Locate the cell with the specified text and output its (X, Y) center coordinate. 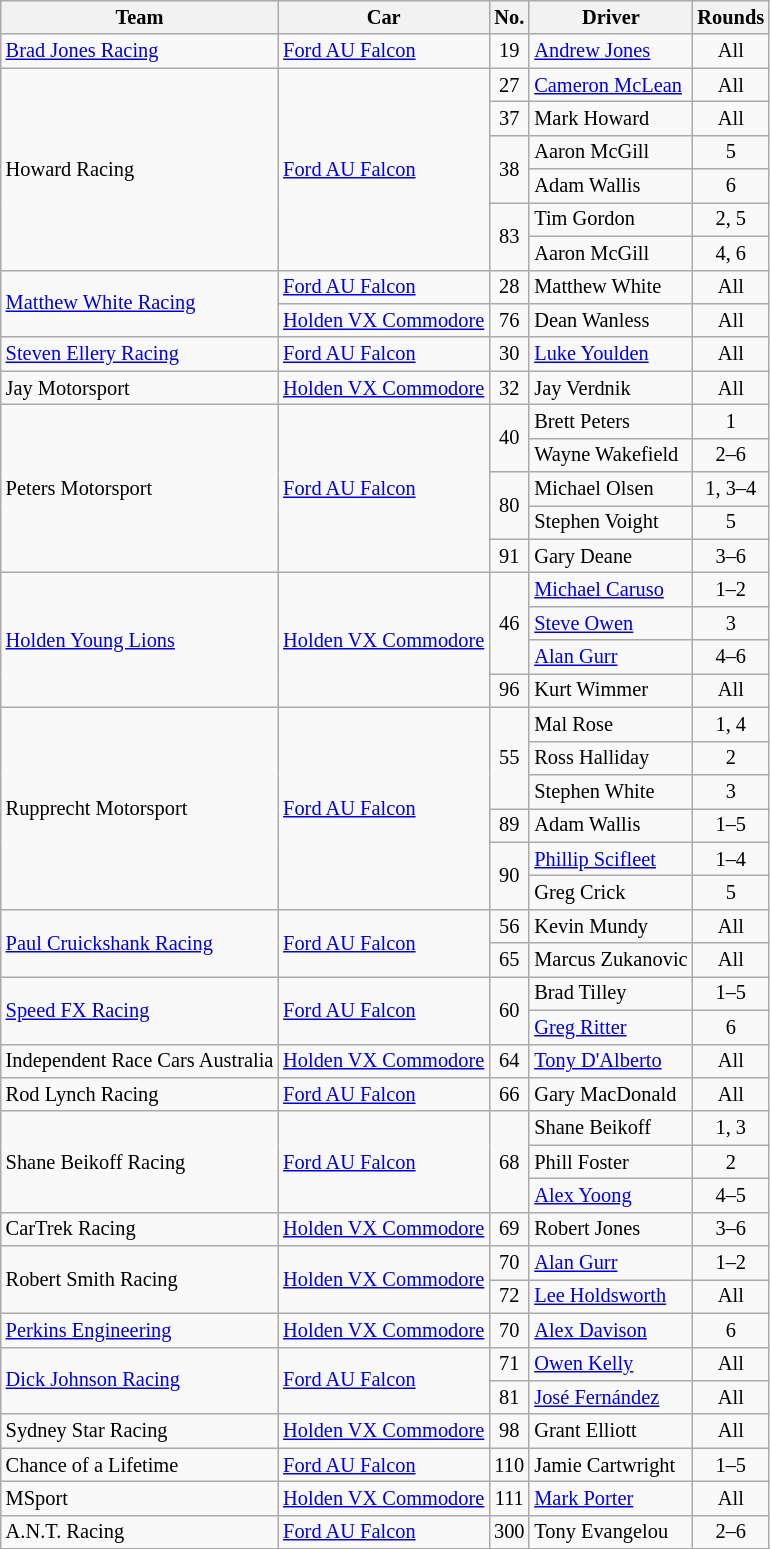
Jay Motorsport (140, 388)
Wayne Wakefield (610, 455)
Tony D'Alberto (610, 1061)
Marcus Zukanovic (610, 960)
Gary MacDonald (610, 1094)
Kevin Mundy (610, 926)
81 (509, 1397)
1, 3–4 (732, 489)
MSport (140, 1498)
Cameron McLean (610, 85)
Team (140, 17)
No. (509, 17)
1 (732, 421)
Tony Evangelou (610, 1532)
98 (509, 1431)
Owen Kelly (610, 1364)
Greg Ritter (610, 1027)
Shane Beikoff (610, 1128)
Alex Davison (610, 1330)
32 (509, 388)
Perkins Engineering (140, 1330)
Shane Beikoff Racing (140, 1162)
Matthew White (610, 287)
46 (509, 622)
4–6 (732, 657)
Michael Caruso (610, 589)
Driver (610, 17)
José Fernández (610, 1397)
Phillip Scifleet (610, 859)
65 (509, 960)
Michael Olsen (610, 489)
Brad Tilley (610, 993)
Mark Porter (610, 1498)
Peters Motorsport (140, 488)
Rupprecht Motorsport (140, 808)
1, 4 (732, 724)
Rod Lynch Racing (140, 1094)
64 (509, 1061)
83 (509, 236)
Chance of a Lifetime (140, 1465)
80 (509, 506)
Lee Holdsworth (610, 1296)
2, 5 (732, 219)
Luke Youlden (610, 354)
38 (509, 168)
28 (509, 287)
Rounds (732, 17)
Phill Foster (610, 1162)
Mal Rose (610, 724)
4, 6 (732, 253)
27 (509, 85)
Matthew White Racing (140, 304)
68 (509, 1162)
Stephen Voight (610, 522)
Grant Elliott (610, 1431)
30 (509, 354)
Tim Gordon (610, 219)
1–4 (732, 859)
Dean Wanless (610, 320)
Car (384, 17)
19 (509, 51)
76 (509, 320)
Greg Crick (610, 892)
111 (509, 1498)
Howard Racing (140, 169)
89 (509, 825)
66 (509, 1094)
Sydney Star Racing (140, 1431)
300 (509, 1532)
37 (509, 118)
Ross Halliday (610, 758)
Brett Peters (610, 421)
Andrew Jones (610, 51)
Jamie Cartwright (610, 1465)
Brad Jones Racing (140, 51)
Robert Jones (610, 1229)
71 (509, 1364)
Jay Verdnik (610, 388)
72 (509, 1296)
4–5 (732, 1195)
69 (509, 1229)
96 (509, 690)
Kurt Wimmer (610, 690)
Dick Johnson Racing (140, 1380)
Gary Deane (610, 556)
Independent Race Cars Australia (140, 1061)
110 (509, 1465)
Speed FX Racing (140, 1010)
A.N.T. Racing (140, 1532)
1, 3 (732, 1128)
90 (509, 876)
Mark Howard (610, 118)
Alex Yoong (610, 1195)
91 (509, 556)
55 (509, 758)
40 (509, 438)
Paul Cruickshank Racing (140, 942)
Holden Young Lions (140, 640)
Steven Ellery Racing (140, 354)
Robert Smith Racing (140, 1280)
56 (509, 926)
60 (509, 1010)
Stephen White (610, 791)
CarTrek Racing (140, 1229)
Steve Owen (610, 623)
